From the cell containing the given text, extract its center point as [X, Y] coordinate. 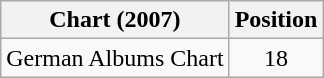
Position [276, 20]
Chart (2007) [115, 20]
18 [276, 58]
German Albums Chart [115, 58]
